For the text-containing cell, return its midpoint in (X, Y) coordinate format. 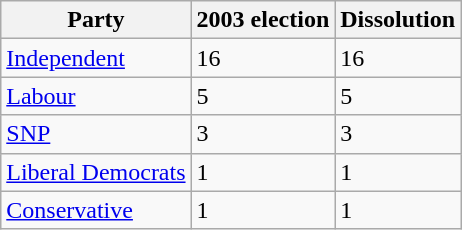
Dissolution (398, 20)
Conservative (96, 210)
Labour (96, 96)
2003 election (263, 20)
SNP (96, 134)
Party (96, 20)
Liberal Democrats (96, 172)
Independent (96, 58)
